Find where the given text appears and provide that cell's center as [X, Y] coordinate. 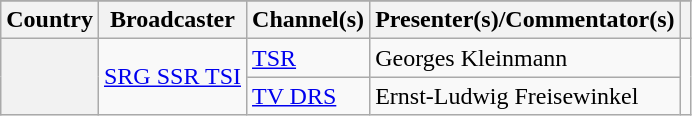
Ernst-Ludwig Freisewinkel [525, 96]
Country [50, 20]
Georges Kleinmann [525, 58]
SRG SSR TSI [172, 77]
Channel(s) [308, 20]
TSR [308, 58]
Presenter(s)/Commentator(s) [525, 20]
Broadcaster [172, 20]
TV DRS [308, 96]
